From the cell containing the given text, extract its center point as (X, Y) coordinate. 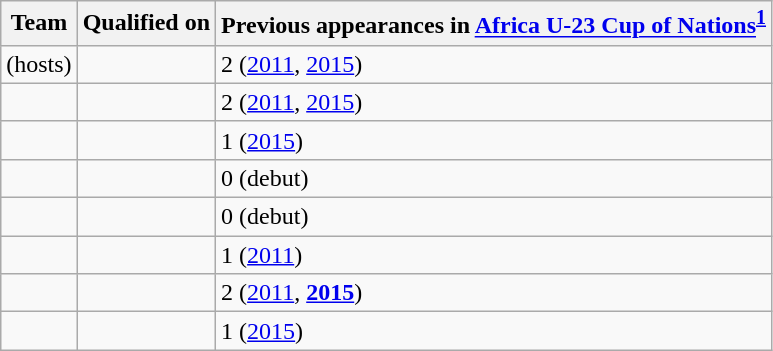
Team (39, 24)
(hosts) (39, 64)
Qualified on (146, 24)
1 (2011) (494, 255)
Previous appearances in Africa U-23 Cup of Nations1 (494, 24)
